Output the (X, Y) coordinate of the center of the cell containing the given text.  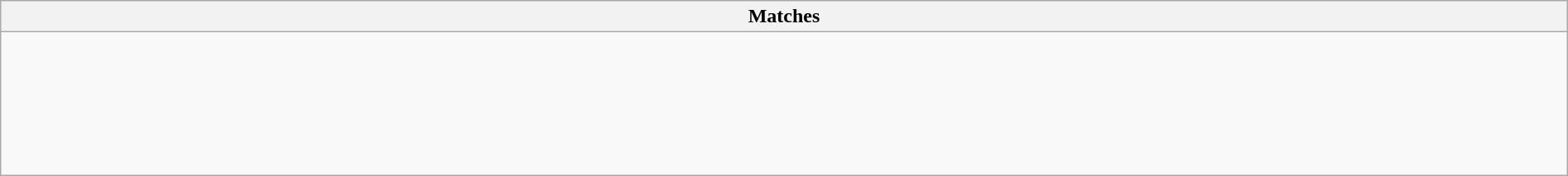
Matches (784, 17)
